Pinpoint the cell where the given text exists, returning its (X, Y) midpoint coordinate. 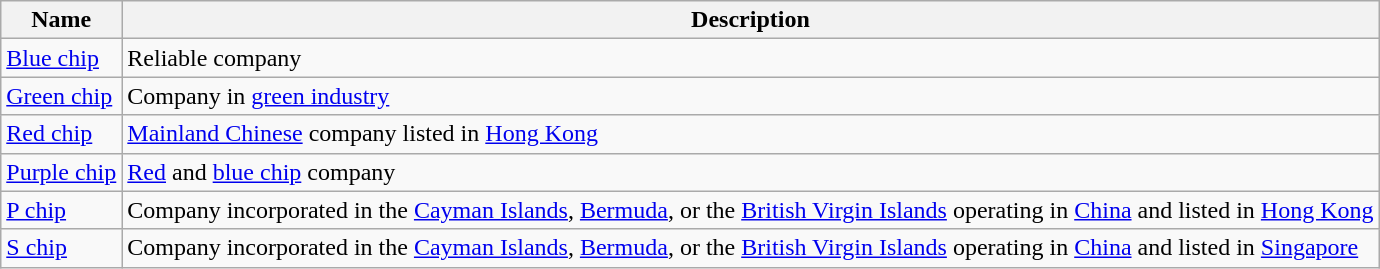
Company in green industry (750, 96)
P chip (62, 210)
Reliable company (750, 58)
Blue chip (62, 58)
Mainland Chinese company listed in Hong Kong (750, 134)
Purple chip (62, 172)
Name (62, 20)
Description (750, 20)
Company incorporated in the Cayman Islands, Bermuda, or the British Virgin Islands operating in China and listed in Singapore (750, 248)
Company incorporated in the Cayman Islands, Bermuda, or the British Virgin Islands operating in China and listed in Hong Kong (750, 210)
Green chip (62, 96)
Red chip (62, 134)
Red and blue chip company (750, 172)
S chip (62, 248)
